For the text-containing cell, return its midpoint in [X, Y] coordinate format. 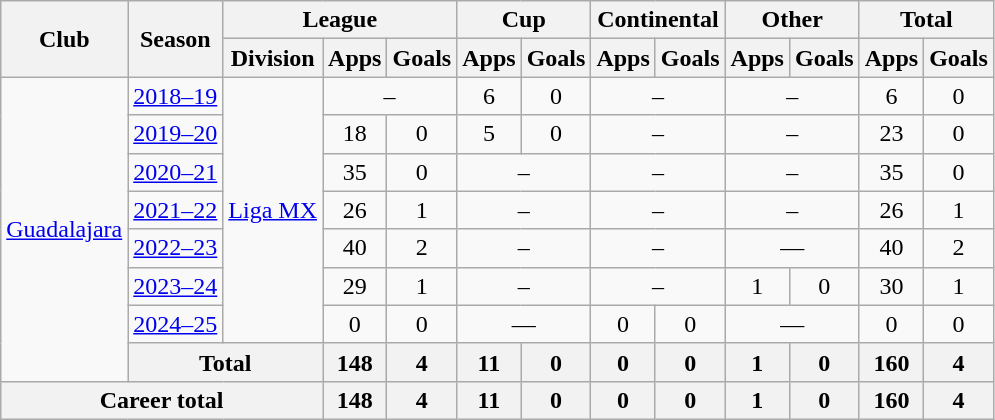
Guadalajara [64, 229]
2021–22 [176, 210]
Club [64, 39]
Continental [658, 20]
Division [273, 58]
Career total [162, 400]
18 [355, 134]
29 [355, 286]
Liga MX [273, 210]
5 [489, 134]
2019–20 [176, 134]
League [340, 20]
2018–19 [176, 96]
2023–24 [176, 286]
30 [891, 286]
Season [176, 39]
Other [792, 20]
23 [891, 134]
2020–21 [176, 172]
2024–25 [176, 324]
2022–23 [176, 248]
Cup [524, 20]
